Search for the cell housing the specified text and yield its [X, Y] center coordinate. 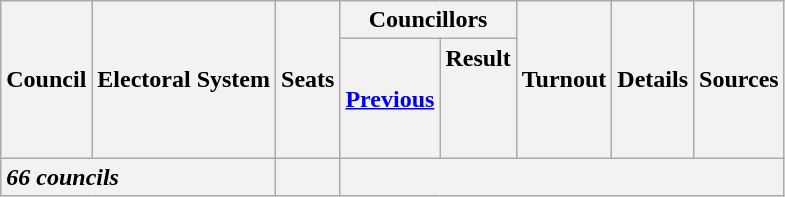
Details [653, 80]
Councillors [428, 20]
Seats [308, 80]
Sources [740, 80]
Result [478, 98]
Turnout [564, 80]
66 councils [138, 177]
Previous [390, 98]
Electoral System [184, 80]
Council [46, 80]
